For the text-containing cell, return its midpoint in [X, Y] coordinate format. 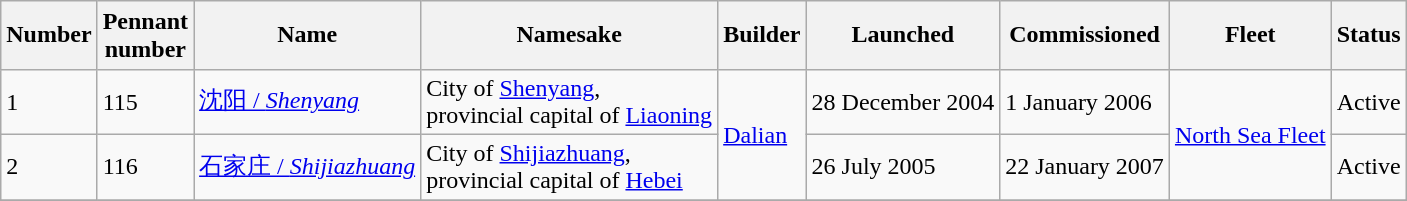
Number [49, 36]
Launched [903, 36]
1 [49, 102]
Fleet [1250, 36]
North Sea Fleet [1250, 134]
Name [308, 36]
City of Shenyang,provincial capital of Liaoning [570, 102]
Status [1368, 36]
28 December 2004 [903, 102]
Pennant number [145, 36]
2 [49, 166]
1 January 2006 [1085, 102]
Commissioned [1085, 36]
石家庄 / Shijiazhuang [308, 166]
Builder [762, 36]
沈阳 / Shenyang [308, 102]
Dalian [762, 134]
115 [145, 102]
Namesake [570, 36]
City of Shijiazhuang, provincial capital of Hebei [570, 166]
116 [145, 166]
26 July 2005 [903, 166]
22 January 2007 [1085, 166]
